Locate the cell with the specified text and output its [X, Y] center coordinate. 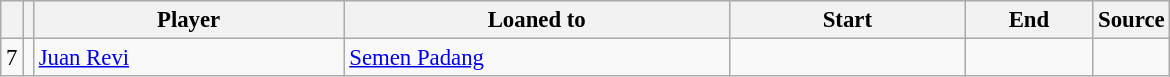
7 [12, 58]
Juan Revi [188, 58]
Player [188, 20]
Semen Padang [537, 58]
End [1029, 20]
Start [848, 20]
Source [1132, 20]
Loaned to [537, 20]
